Capture the cell that displays the provided text and extract its (X, Y) central coordinate. 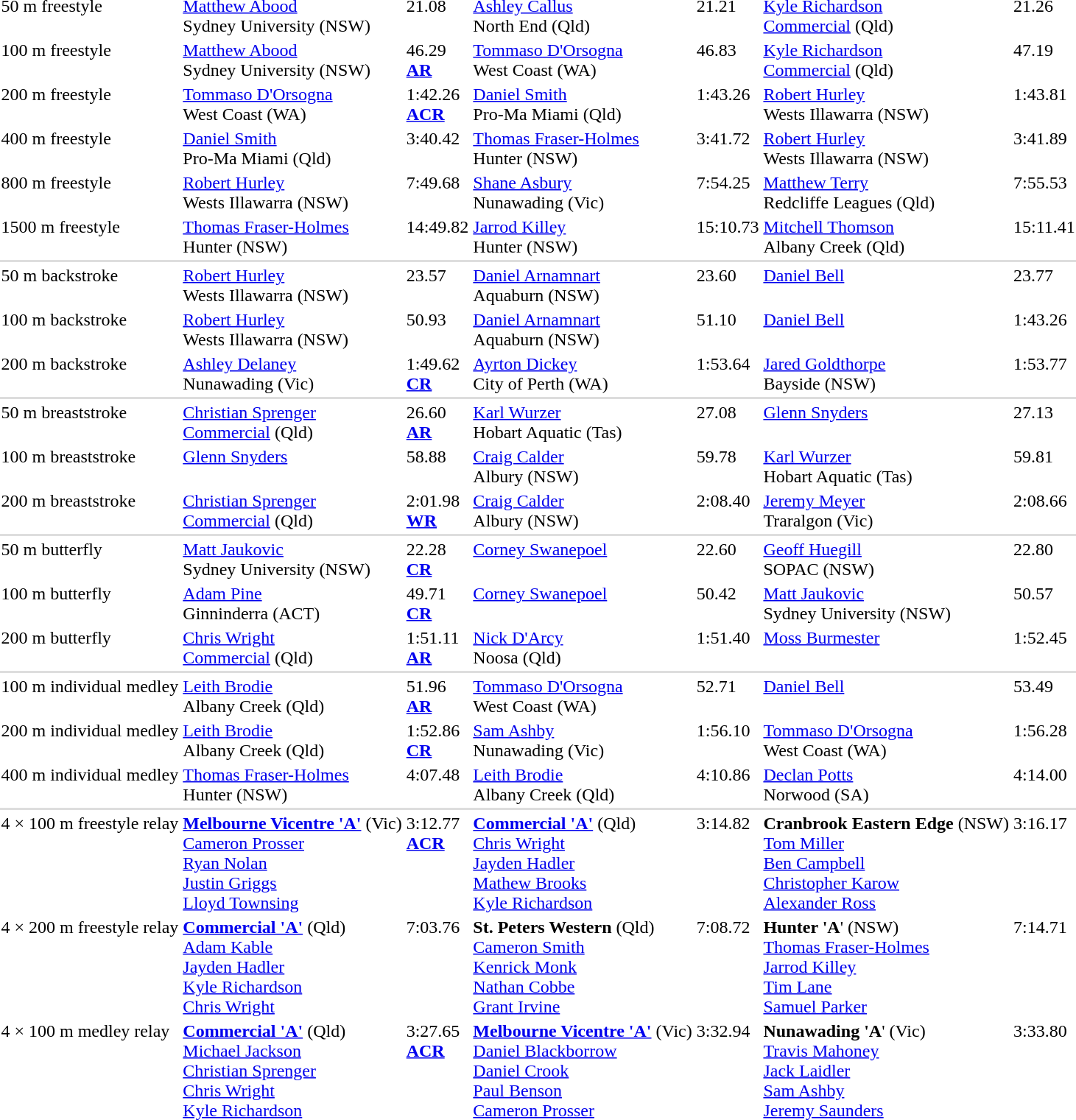
51.10 (728, 330)
400 m freestyle (90, 149)
7:14.71 (1044, 967)
46.29AR (437, 60)
7:08.72 (728, 967)
Declan PottsNorwood (SA) (887, 785)
7:54.25 (728, 193)
Commercial 'A' (Qld)Chris WrightJayden HadlerMathew BrooksKyle Richardson (583, 863)
4 × 200 m freestyle relay (90, 967)
100 m breaststroke (90, 467)
Hunter 'A' (NSW)Thomas Fraser-HolmesJarrod KilleyTim LaneSamuel Parker (887, 967)
22.60 (728, 560)
Jarrod KilleyHunter (NSW) (583, 237)
Jeremy MeyerTraralgon (Vic) (887, 511)
3:12.77ACR (437, 863)
7:55.53 (1044, 193)
200 m breaststroke (90, 511)
Cranbrook Eastern Edge (NSW)Tom MillerBen CampbellChristopher KarowAlexander Ross (887, 863)
51.96AR (437, 697)
22.28CR (437, 560)
1:52.86CR (437, 741)
1:53.64 (728, 374)
Jared GoldthorpeBayside (NSW) (887, 374)
St. Peters Western (Qld)Cameron SmithKenrick MonkNathan CobbeGrant Irvine (583, 967)
1:53.77 (1044, 374)
100 m butterfly (90, 604)
22.80 (1044, 560)
Mitchell ThomsonAlbany Creek (Qld) (887, 237)
49.71CR (437, 604)
47.19 (1044, 60)
3:41.89 (1044, 149)
3:16.17 (1044, 863)
3:41.72 (728, 149)
3:14.82 (728, 863)
Nick D'ArcyNoosa (Qld) (583, 648)
Matthew AboodSydney University (NSW) (292, 60)
Kyle RichardsonCommercial (Qld) (887, 60)
1500 m freestyle (90, 237)
50 m breaststroke (90, 423)
15:10.73 (728, 237)
Geoff HuegillSOPAC (NSW) (887, 560)
4:14.00 (1044, 785)
200 m individual medley (90, 741)
1:49.62CR (437, 374)
50.57 (1044, 604)
Melbourne Vicentre 'A' (Vic)Cameron ProsserRyan NolanJustin GriggsLloyd Townsing (292, 863)
1:42.26ACR (437, 105)
Commercial 'A' (Qld)Adam KableJayden HadlerKyle RichardsonChris Wright (292, 967)
59.78 (728, 467)
50.93 (437, 330)
46.83 (728, 60)
53.49 (1044, 697)
Ayrton DickeyCity of Perth (WA) (583, 374)
Moss Burmester (887, 648)
1:43.81 (1044, 105)
15:11.41 (1044, 237)
58.88 (437, 467)
7:49.68 (437, 193)
3:40.42 (437, 149)
50.42 (728, 604)
Shane AsburyNunawading (Vic) (583, 193)
100 m individual medley (90, 697)
27.13 (1044, 423)
200 m freestyle (90, 105)
4:10.86 (728, 785)
50 m backstroke (90, 286)
23.60 (728, 286)
26.60AR (437, 423)
1:56.10 (728, 741)
200 m butterfly (90, 648)
Ashley DelaneyNunawading (Vic) (292, 374)
1:51.40 (728, 648)
23.57 (437, 286)
200 m backstroke (90, 374)
7:03.76 (437, 967)
27.08 (728, 423)
1:56.28 (1044, 741)
Matthew TerryRedcliffe Leagues (Qld) (887, 193)
52.71 (728, 697)
50 m butterfly (90, 560)
800 m freestyle (90, 193)
4:07.48 (437, 785)
100 m freestyle (90, 60)
4 × 100 m freestyle relay (90, 863)
2:08.66 (1044, 511)
1:51.11AR (437, 648)
Chris WrightCommercial (Qld) (292, 648)
23.77 (1044, 286)
59.81 (1044, 467)
2:08.40 (728, 511)
100 m backstroke (90, 330)
Adam PineGinninderra (ACT) (292, 604)
Sam AshbyNunawading (Vic) (583, 741)
400 m individual medley (90, 785)
14:49.82 (437, 237)
2:01.98WR (437, 511)
1:52.45 (1044, 648)
